Identify which cell holds the provided text, then report its [X, Y] central coordinate. 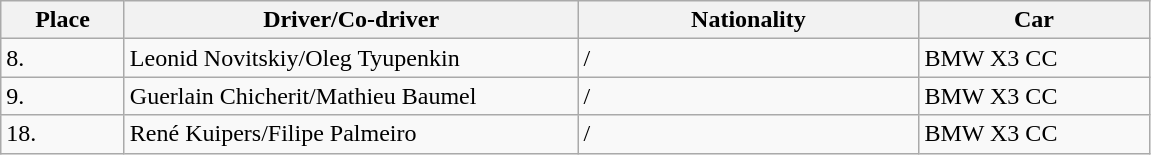
9. [63, 96]
8. [63, 58]
René Kuipers/Filipe Palmeiro [351, 134]
Place [63, 20]
18. [63, 134]
Guerlain Chicherit/Mathieu Baumel [351, 96]
Leonid Novitskiy/Oleg Tyupenkin [351, 58]
Driver/Co-driver [351, 20]
Nationality [748, 20]
Car [1034, 20]
